Locate the cell with the specified text and output its [X, Y] center coordinate. 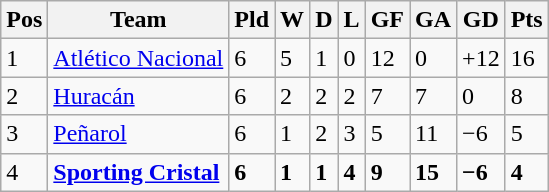
GD [482, 20]
D [324, 20]
9 [387, 172]
+12 [482, 58]
Pts [526, 20]
Huracán [138, 96]
12 [387, 58]
8 [526, 96]
Peñarol [138, 134]
16 [526, 58]
Team [138, 20]
15 [434, 172]
Pos [24, 20]
GF [387, 20]
GA [434, 20]
Pld [252, 20]
Sporting Cristal [138, 172]
L [352, 20]
Atlético Nacional [138, 58]
W [292, 20]
11 [434, 134]
